Capture the cell that displays the provided text and extract its (x, y) central coordinate. 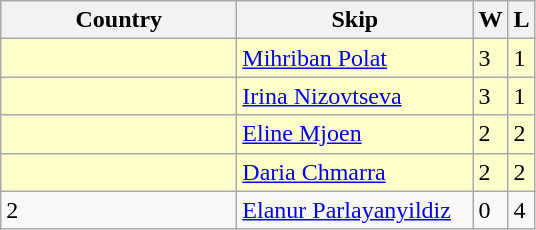
Elanur Parlayanyildiz (355, 210)
Eline Mjoen (355, 134)
Country (119, 20)
Irina Nizovtseva (355, 96)
4 (522, 210)
L (522, 20)
Skip (355, 20)
W (490, 20)
0 (490, 210)
Mihriban Polat (355, 58)
Daria Chmarra (355, 172)
